Scan for the cell matching the given text and deliver its (X, Y) coordinate at center. 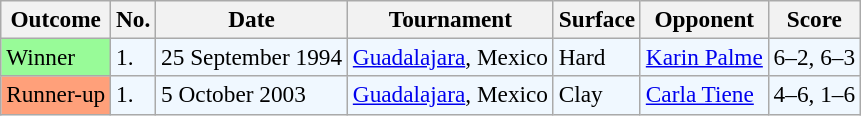
Date (252, 19)
4–6, 1–6 (814, 95)
Winner (56, 57)
25 September 1994 (252, 57)
Karin Palme (704, 57)
Hard (596, 57)
6–2, 6–3 (814, 57)
Tournament (450, 19)
Opponent (704, 19)
Runner-up (56, 95)
No. (134, 19)
Surface (596, 19)
Outcome (56, 19)
Clay (596, 95)
5 October 2003 (252, 95)
Score (814, 19)
Carla Tiene (704, 95)
